Output the [X, Y] coordinate of the center of the cell containing the given text.  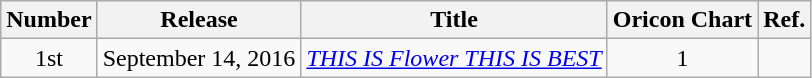
Ref. [784, 20]
Release [199, 20]
Title [454, 20]
Oricon Chart [682, 20]
1 [682, 58]
September 14, 2016 [199, 58]
Number [49, 20]
THIS IS Flower THIS IS BEST [454, 58]
1st [49, 58]
